Extract the [x, y] coordinate from the center of the cell holding the provided text.  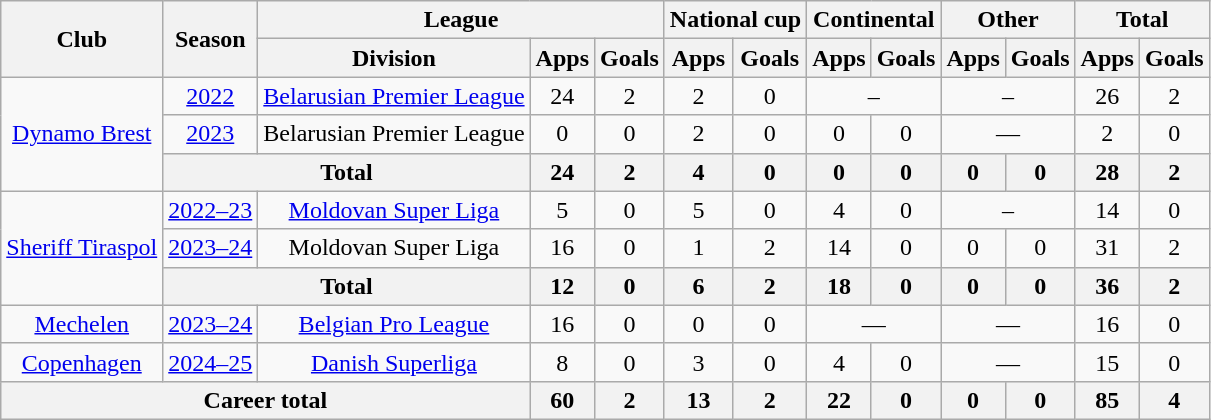
36 [1107, 286]
Sheriff Tiraspol [82, 248]
31 [1107, 248]
60 [562, 400]
League [461, 20]
18 [839, 286]
2022–23 [210, 210]
Continental [874, 20]
28 [1107, 172]
Season [210, 39]
26 [1107, 96]
Danish Superliga [394, 362]
Club [82, 39]
Belgian Pro League [394, 324]
Dynamo Brest [82, 134]
3 [698, 362]
National cup [735, 20]
Other [1008, 20]
2022 [210, 96]
Mechelen [82, 324]
2023 [210, 134]
Division [394, 58]
1 [698, 248]
22 [839, 400]
8 [562, 362]
2024–25 [210, 362]
Career total [266, 400]
Copenhagen [82, 362]
15 [1107, 362]
12 [562, 286]
6 [698, 286]
13 [698, 400]
85 [1107, 400]
